For the text-containing cell, return its midpoint in (X, Y) coordinate format. 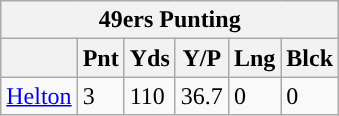
Blck (310, 58)
110 (150, 96)
49ers Punting (170, 20)
3 (100, 96)
Lng (254, 58)
Pnt (100, 58)
36.7 (202, 96)
Yds (150, 58)
Y/P (202, 58)
Helton (39, 96)
